Locate the cell with the specified text and output its (x, y) center coordinate. 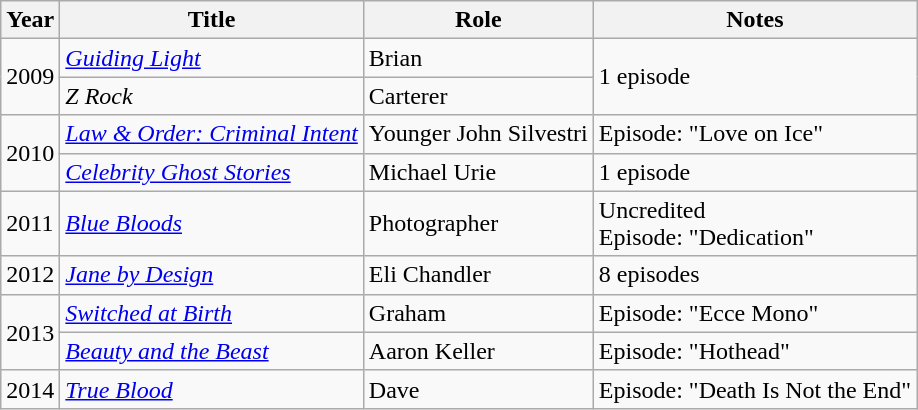
Blue Bloods (212, 224)
Notes (754, 20)
Law & Order: Criminal Intent (212, 134)
2010 (30, 153)
2012 (30, 275)
Role (478, 20)
8 episodes (754, 275)
Guiding Light (212, 58)
Eli Chandler (478, 275)
Michael Urie (478, 172)
Photographer (478, 224)
Celebrity Ghost Stories (212, 172)
Episode: "Ecce Mono" (754, 313)
Year (30, 20)
Carterer (478, 96)
UncreditedEpisode: "Dedication" (754, 224)
Z Rock (212, 96)
2009 (30, 77)
Graham (478, 313)
Brian (478, 58)
2013 (30, 332)
Episode: "Death Is Not the End" (754, 389)
Episode: "Love on Ice" (754, 134)
2014 (30, 389)
Aaron Keller (478, 351)
Beauty and the Beast (212, 351)
Jane by Design (212, 275)
Dave (478, 389)
Episode: "Hothead" (754, 351)
Younger John Silvestri (478, 134)
Switched at Birth (212, 313)
True Blood (212, 389)
Title (212, 20)
2011 (30, 224)
